Provide the [X, Y] coordinate of the cell's center where the given text is located.  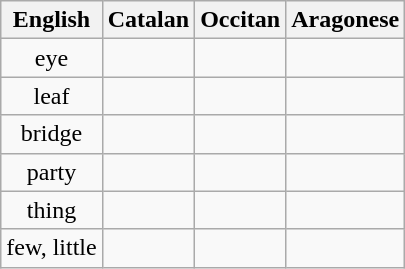
party [52, 172]
Aragonese [346, 20]
leaf [52, 96]
thing [52, 210]
Catalan [148, 20]
English [52, 20]
few, little [52, 248]
bridge [52, 134]
Occitan [240, 20]
eye [52, 58]
